Extract the (X, Y) coordinate from the center of the cell holding the provided text.  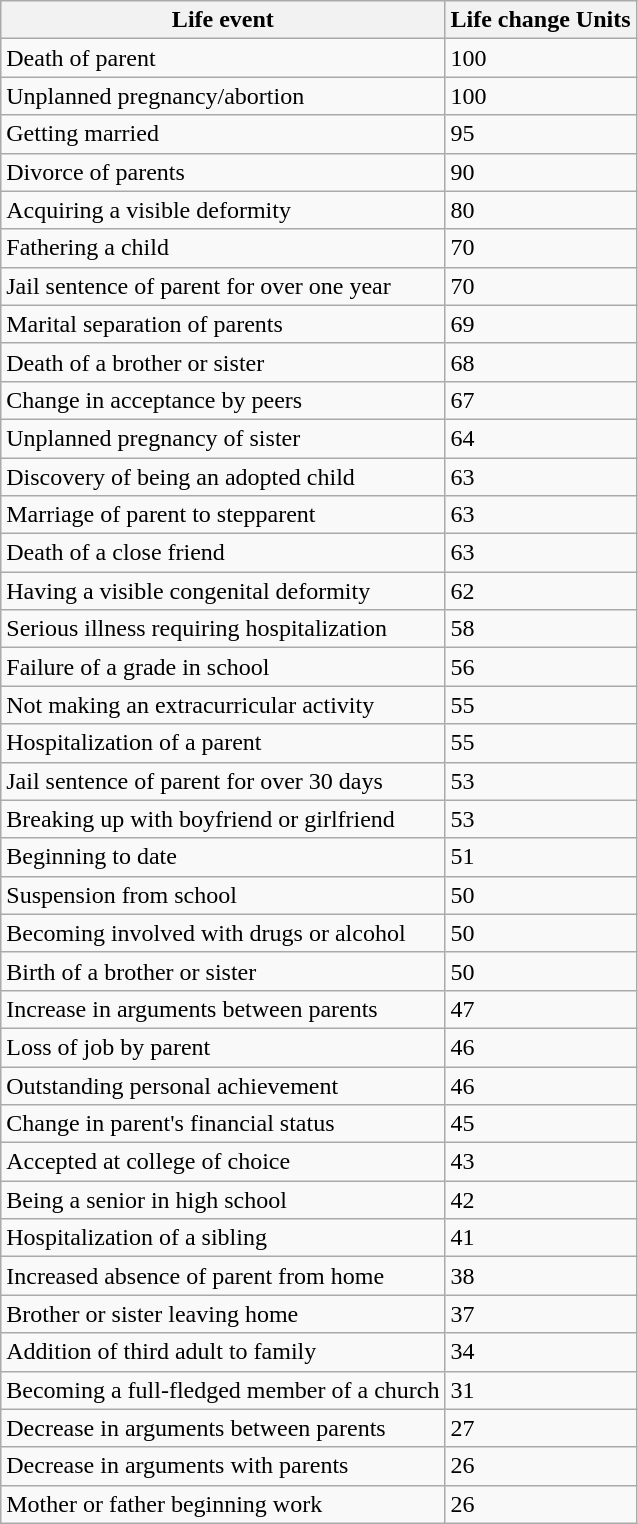
Mother or father beginning work (223, 1504)
Serious illness requiring hospitalization (223, 629)
Jail sentence of parent for over 30 days (223, 781)
Not making an extracurricular activity (223, 705)
Divorce of parents (223, 172)
Marital separation of parents (223, 324)
56 (540, 667)
Jail sentence of parent for over one year (223, 286)
Outstanding personal achievement (223, 1085)
67 (540, 400)
Brother or sister leaving home (223, 1314)
Increase in arguments between parents (223, 1009)
27 (540, 1428)
Having a visible congenital deformity (223, 591)
Becoming involved with drugs or alcohol (223, 933)
Fathering a child (223, 248)
95 (540, 134)
Life event (223, 20)
34 (540, 1352)
58 (540, 629)
Being a senior in high school (223, 1200)
Addition of third adult to family (223, 1352)
Discovery of being an adopted child (223, 477)
Increased absence of parent from home (223, 1276)
Beginning to date (223, 857)
Breaking up with boyfriend or girlfriend (223, 819)
Suspension from school (223, 895)
Decrease in arguments with parents (223, 1466)
51 (540, 857)
Hospitalization of a sibling (223, 1238)
Hospitalization of a parent (223, 743)
37 (540, 1314)
Death of parent (223, 58)
31 (540, 1390)
Acquiring a visible deformity (223, 210)
43 (540, 1162)
Unplanned pregnancy/abortion (223, 96)
90 (540, 172)
Change in parent's financial status (223, 1124)
Becoming a full-fledged member of a church (223, 1390)
Failure of a grade in school (223, 667)
41 (540, 1238)
64 (540, 438)
Birth of a brother or sister (223, 971)
Change in acceptance by peers (223, 400)
Accepted at college of choice (223, 1162)
Marriage of parent to stepparent (223, 515)
42 (540, 1200)
38 (540, 1276)
80 (540, 210)
45 (540, 1124)
68 (540, 362)
Death of a close friend (223, 553)
Getting married (223, 134)
47 (540, 1009)
Death of a brother or sister (223, 362)
Life change Units (540, 20)
69 (540, 324)
62 (540, 591)
Decrease in arguments between parents (223, 1428)
Unplanned pregnancy of sister (223, 438)
Loss of job by parent (223, 1047)
